Search for the cell housing the specified text and yield its (x, y) center coordinate. 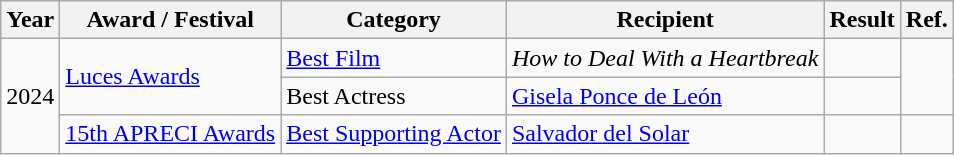
Result (862, 20)
Year (30, 20)
How to Deal With a Heartbreak (664, 58)
Category (394, 20)
2024 (30, 96)
Salvador del Solar (664, 134)
Best Film (394, 58)
Best Supporting Actor (394, 134)
Ref. (926, 20)
Luces Awards (170, 77)
Best Actress (394, 96)
Recipient (664, 20)
Gisela Ponce de León (664, 96)
Award / Festival (170, 20)
15th APRECI Awards (170, 134)
